Pinpoint the cell where the given text exists, returning its (x, y) midpoint coordinate. 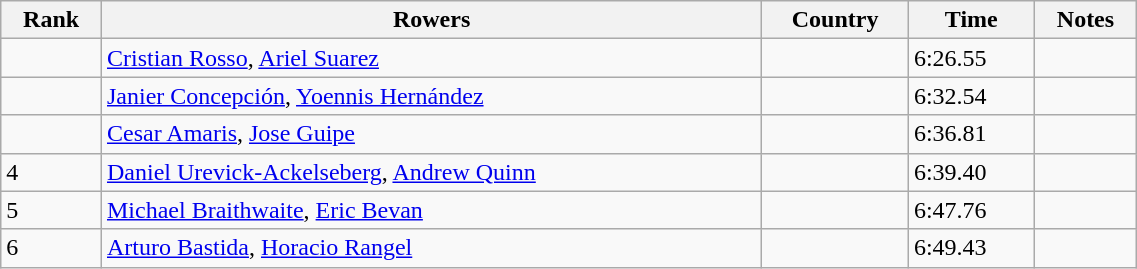
5 (52, 210)
4 (52, 172)
Cristian Rosso, Ariel Suarez (431, 58)
6 (52, 248)
6:49.43 (971, 248)
Cesar Amaris, Jose Guipe (431, 134)
6:36.81 (971, 134)
6:26.55 (971, 58)
Country (836, 20)
6:32.54 (971, 96)
Michael Braithwaite, Eric Bevan (431, 210)
Rowers (431, 20)
Daniel Urevick-Ackelseberg, Andrew Quinn (431, 172)
Arturo Bastida, Horacio Rangel (431, 248)
6:39.40 (971, 172)
Notes (1086, 20)
6:47.76 (971, 210)
Janier Concepción, Yoennis Hernández (431, 96)
Rank (52, 20)
Time (971, 20)
